Pinpoint the cell where the given text exists, returning its (x, y) midpoint coordinate. 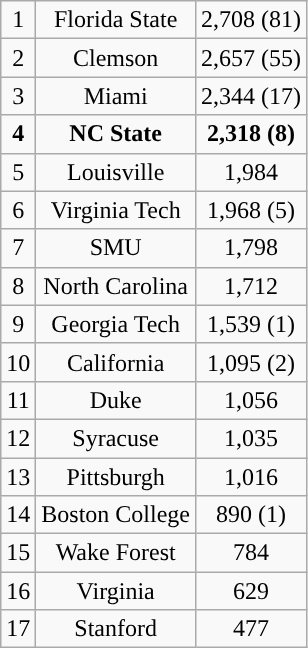
1,984 (252, 172)
5 (18, 172)
Miami (116, 96)
Duke (116, 400)
Boston College (116, 515)
2,657 (55) (252, 58)
2,708 (81) (252, 20)
2,344 (17) (252, 96)
2,318 (8) (252, 134)
1,798 (252, 248)
Louisville (116, 172)
Florida State (116, 20)
Stanford (116, 629)
12 (18, 438)
1,035 (252, 438)
629 (252, 591)
1,539 (1) (252, 324)
SMU (116, 248)
477 (252, 629)
NC State (116, 134)
Wake Forest (116, 553)
15 (18, 553)
10 (18, 362)
Virginia Tech (116, 210)
North Carolina (116, 286)
2 (18, 58)
784 (252, 553)
9 (18, 324)
11 (18, 400)
14 (18, 515)
1,056 (252, 400)
6 (18, 210)
7 (18, 248)
17 (18, 629)
890 (1) (252, 515)
1,712 (252, 286)
California (116, 362)
1,095 (2) (252, 362)
Virginia (116, 591)
1,968 (5) (252, 210)
4 (18, 134)
13 (18, 477)
Clemson (116, 58)
8 (18, 286)
Pittsburgh (116, 477)
3 (18, 96)
1,016 (252, 477)
1 (18, 20)
Syracuse (116, 438)
16 (18, 591)
Georgia Tech (116, 324)
